Return [x, y] of the center of cell containing provided text 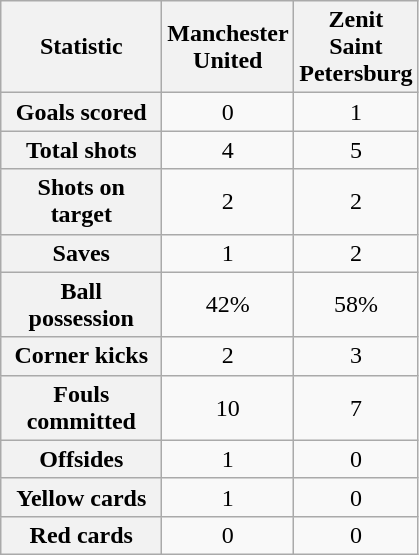
3 [356, 356]
Red cards [82, 535]
5 [356, 150]
Statistic [82, 47]
Shots on target [82, 202]
Manchester United [228, 47]
Ball possession [82, 304]
Fouls committed [82, 408]
42% [228, 304]
10 [228, 408]
Goals scored [82, 112]
Offsides [82, 459]
7 [356, 408]
Corner kicks [82, 356]
Saves [82, 253]
Zenit Saint Petersburg [356, 47]
4 [228, 150]
58% [356, 304]
Total shots [82, 150]
Yellow cards [82, 497]
